Find where the given text appears and provide that cell's center as [X, Y] coordinate. 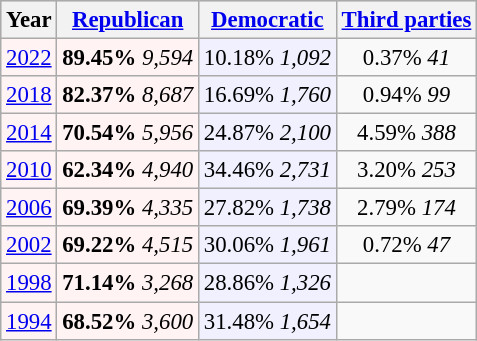
10.18% 1,092 [267, 58]
4.59% 388 [406, 133]
71.14% 3,268 [128, 283]
27.82% 1,738 [267, 208]
2014 [29, 133]
2002 [29, 245]
1998 [29, 283]
89.45% 9,594 [128, 58]
82.37% 8,687 [128, 95]
70.54% 5,956 [128, 133]
0.72% 47 [406, 245]
68.52% 3,600 [128, 321]
2006 [29, 208]
28.86% 1,326 [267, 283]
69.22% 4,515 [128, 245]
16.69% 1,760 [267, 95]
34.46% 2,731 [267, 170]
31.48% 1,654 [267, 321]
1994 [29, 321]
2010 [29, 170]
2022 [29, 58]
2.79% 174 [406, 208]
69.39% 4,335 [128, 208]
30.06% 1,961 [267, 245]
Democratic [267, 20]
0.94% 99 [406, 95]
62.34% 4,940 [128, 170]
0.37% 41 [406, 58]
3.20% 253 [406, 170]
Republican [128, 20]
24.87% 2,100 [267, 133]
Third parties [406, 20]
Year [29, 20]
2018 [29, 95]
